Detect which cell encompasses the target text, then output its (x, y) center coordinate. 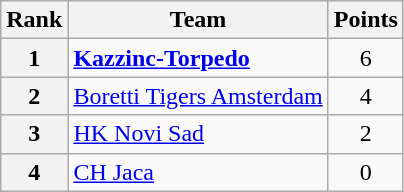
3 (34, 134)
CH Jaca (198, 172)
HK Novi Sad (198, 134)
Points (366, 20)
Kazzinc-Torpedo (198, 58)
Boretti Tigers Amsterdam (198, 96)
Team (198, 20)
0 (366, 172)
6 (366, 58)
1 (34, 58)
Rank (34, 20)
